For the text-containing cell, return its midpoint in (x, y) coordinate format. 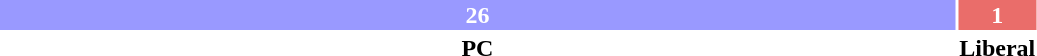
1 (998, 15)
26 (478, 15)
